Capture the cell that displays the provided text and extract its (x, y) central coordinate. 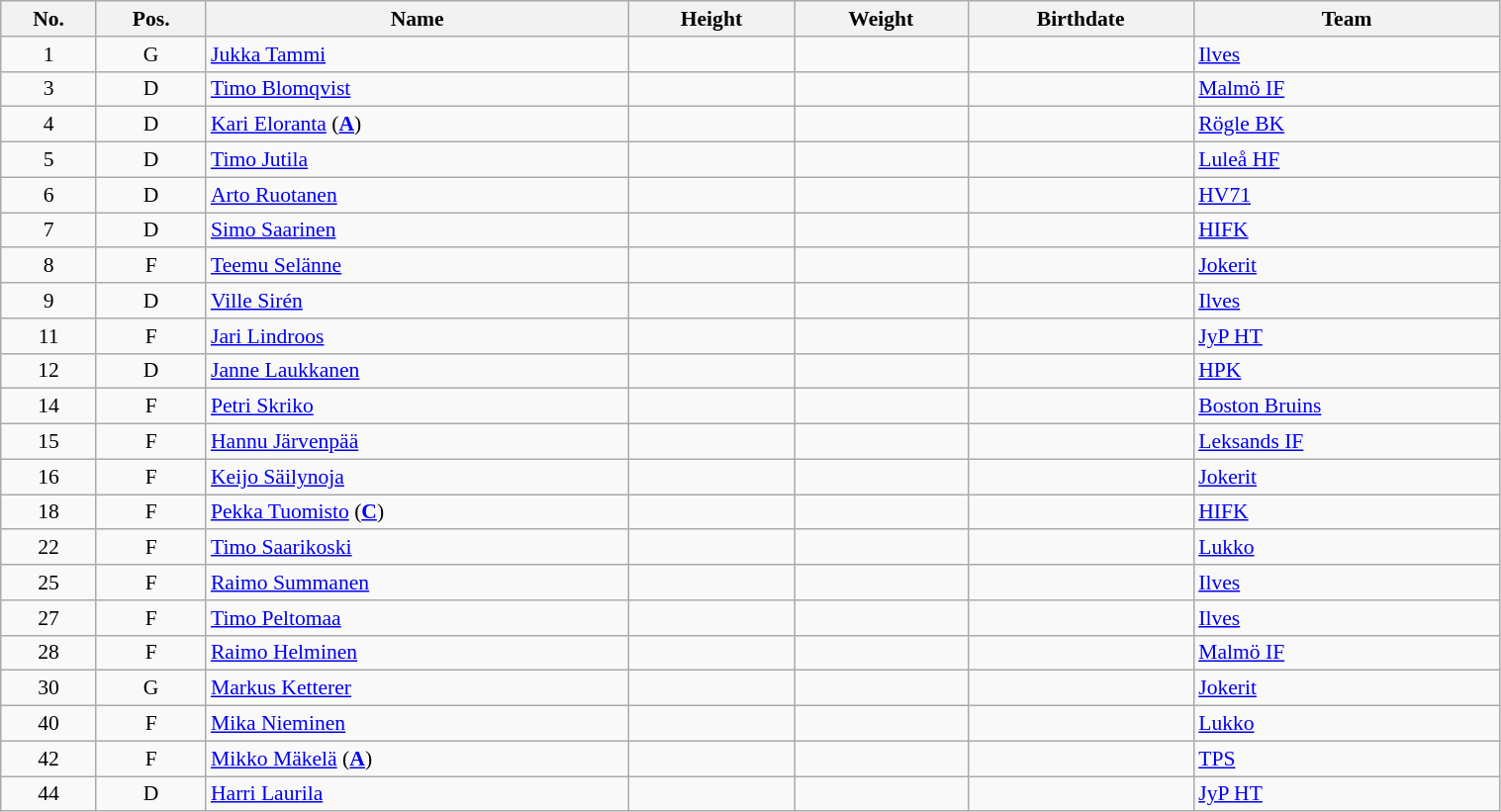
4 (49, 125)
Arto Ruotanen (418, 195)
HV71 (1347, 195)
1 (49, 54)
HPK (1347, 371)
Pos. (150, 19)
Jari Lindroos (418, 336)
16 (49, 477)
28 (49, 653)
Team (1347, 19)
15 (49, 442)
14 (49, 406)
27 (49, 618)
Weight (882, 19)
Birthdate (1080, 19)
Pekka Tuomisto (C) (418, 512)
8 (49, 266)
Raimo Helminen (418, 653)
Height (710, 19)
11 (49, 336)
6 (49, 195)
3 (49, 89)
Name (418, 19)
Boston Bruins (1347, 406)
12 (49, 371)
18 (49, 512)
Raimo Summanen (418, 583)
Ville Sirén (418, 301)
Luleå HF (1347, 160)
Timo Blomqvist (418, 89)
Teemu Selänne (418, 266)
Kari Eloranta (A) (418, 125)
Janne Laukkanen (418, 371)
Petri Skriko (418, 406)
No. (49, 19)
5 (49, 160)
Timo Jutila (418, 160)
9 (49, 301)
44 (49, 794)
TPS (1347, 759)
Harri Laurila (418, 794)
22 (49, 548)
Timo Peltomaa (418, 618)
42 (49, 759)
Mikko Mäkelä (A) (418, 759)
Timo Saarikoski (418, 548)
7 (49, 230)
Keijo Säilynoja (418, 477)
Mika Nieminen (418, 724)
Rögle BK (1347, 125)
Markus Ketterer (418, 688)
Leksands IF (1347, 442)
Jukka Tammi (418, 54)
40 (49, 724)
Hannu Järvenpää (418, 442)
30 (49, 688)
Simo Saarinen (418, 230)
25 (49, 583)
